Return [x, y] of the center of cell containing provided text 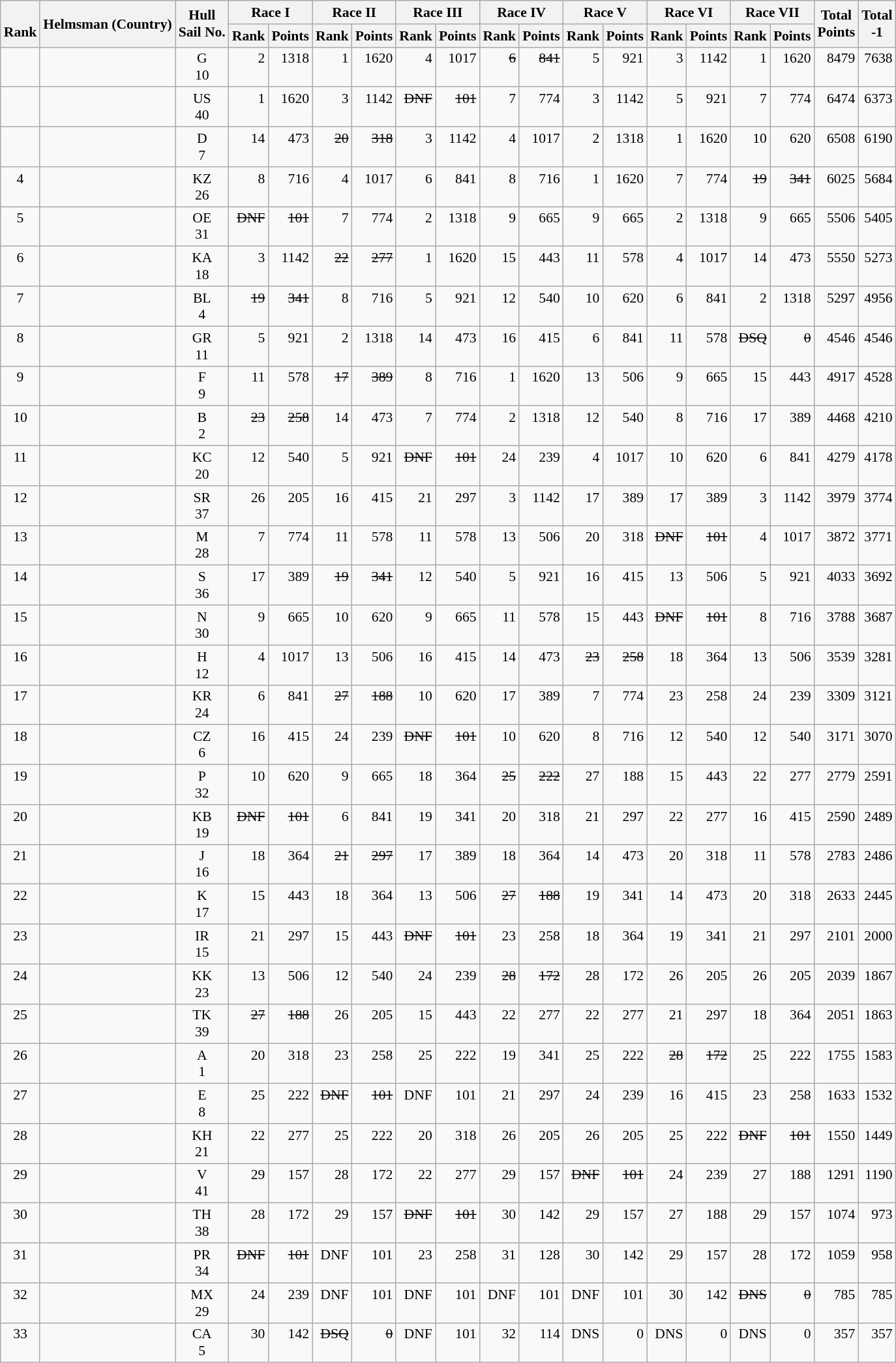
KZ26 [202, 187]
OE31 [202, 227]
1291 [837, 1183]
M28 [202, 545]
3281 [876, 665]
KH21 [202, 1144]
IR15 [202, 944]
3692 [876, 586]
8479 [837, 67]
Total Points [837, 23]
5297 [837, 307]
CZ6 [202, 745]
3788 [837, 625]
BL4 [202, 307]
1059 [837, 1263]
Race VII [772, 12]
F9 [202, 386]
958 [876, 1263]
D7 [202, 147]
2590 [837, 824]
2591 [876, 785]
2101 [837, 944]
6190 [876, 147]
1449 [876, 1144]
7638 [876, 67]
2445 [876, 904]
KC20 [202, 466]
6373 [876, 107]
MX29 [202, 1303]
4956 [876, 307]
Helmsman (Country) [107, 23]
2000 [876, 944]
G10 [202, 67]
5550 [837, 266]
114 [541, 1342]
3979 [837, 506]
6025 [837, 187]
2486 [876, 865]
1532 [876, 1103]
2633 [837, 904]
E8 [202, 1103]
2489 [876, 824]
1867 [876, 983]
Race III [438, 12]
4468 [837, 427]
4528 [876, 386]
5405 [876, 227]
4210 [876, 427]
Race V [605, 12]
KA18 [202, 266]
2783 [837, 865]
CA5 [202, 1342]
973 [876, 1223]
3687 [876, 625]
TH38 [202, 1223]
1190 [876, 1183]
KR24 [202, 704]
5273 [876, 266]
6474 [837, 107]
3309 [837, 704]
S36 [202, 586]
3771 [876, 545]
J16 [202, 865]
5506 [837, 227]
1550 [837, 1144]
1583 [876, 1064]
33 [21, 1342]
Race VI [689, 12]
1633 [837, 1103]
H12 [202, 665]
1863 [876, 1024]
4033 [837, 586]
N30 [202, 625]
2779 [837, 785]
SR37 [202, 506]
Race I [271, 12]
P32 [202, 785]
4917 [837, 386]
6508 [837, 147]
TK39 [202, 1024]
2051 [837, 1024]
1755 [837, 1064]
PR34 [202, 1263]
3872 [837, 545]
5684 [876, 187]
KK23 [202, 983]
Race IV [522, 12]
3171 [837, 745]
GR11 [202, 346]
B2 [202, 427]
4178 [876, 466]
2039 [837, 983]
3070 [876, 745]
128 [541, 1263]
V41 [202, 1183]
Race II [354, 12]
HullSail No. [202, 23]
A1 [202, 1064]
US40 [202, 107]
3539 [837, 665]
KB19 [202, 824]
4279 [837, 466]
3774 [876, 506]
3121 [876, 704]
K17 [202, 904]
1074 [837, 1223]
Total-1 [876, 23]
